Capture the cell that displays the provided text and extract its [X, Y] central coordinate. 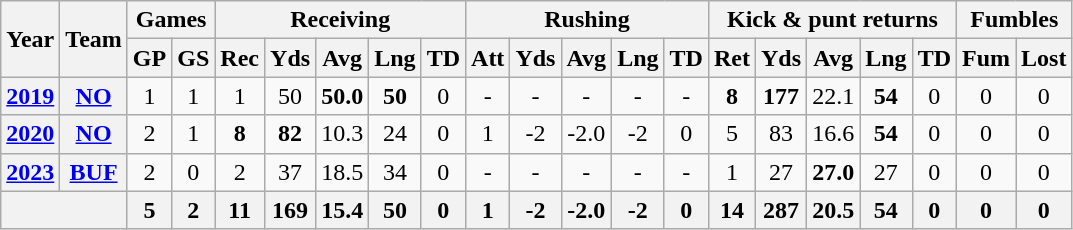
Ret [732, 58]
18.5 [342, 172]
10.3 [342, 134]
Games [170, 20]
Rushing [588, 20]
BUF [94, 172]
15.4 [342, 210]
2019 [30, 96]
Att [488, 58]
177 [782, 96]
GS [194, 58]
22.1 [834, 96]
Lost [1044, 58]
14 [732, 210]
Receiving [340, 20]
11 [240, 210]
20.5 [834, 210]
83 [782, 134]
82 [290, 134]
Year [30, 39]
Team [94, 39]
24 [395, 134]
Kick & punt returns [832, 20]
GP [149, 58]
Rec [240, 58]
169 [290, 210]
2020 [30, 134]
287 [782, 210]
2023 [30, 172]
34 [395, 172]
37 [290, 172]
27.0 [834, 172]
Fumbles [1014, 20]
16.6 [834, 134]
Fum [986, 58]
50.0 [342, 96]
